For the text-containing cell, return its midpoint in [X, Y] coordinate format. 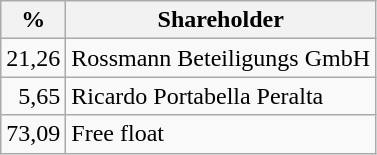
21,26 [34, 58]
73,09 [34, 134]
Free float [221, 134]
% [34, 20]
Shareholder [221, 20]
Ricardo Portabella Peralta [221, 96]
5,65 [34, 96]
Rossmann Beteiligungs GmbH [221, 58]
